Locate the cell with the specified text and output its [X, Y] center coordinate. 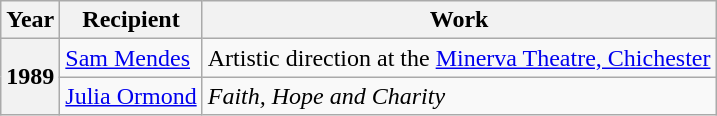
Year [30, 20]
Recipient [131, 20]
Faith, Hope and Charity [459, 96]
Sam Mendes [131, 58]
Work [459, 20]
1989 [30, 77]
Artistic direction at the Minerva Theatre, Chichester [459, 58]
Julia Ormond [131, 96]
